Extract the [x, y] coordinate from the center of the cell holding the provided text.  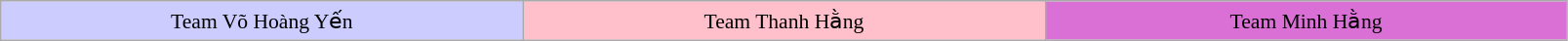
Team Thanh Hằng [784, 20]
Team Minh Hằng [1306, 20]
Team Võ Hoàng Yến [261, 20]
